Search for the cell housing the specified text and yield its [x, y] center coordinate. 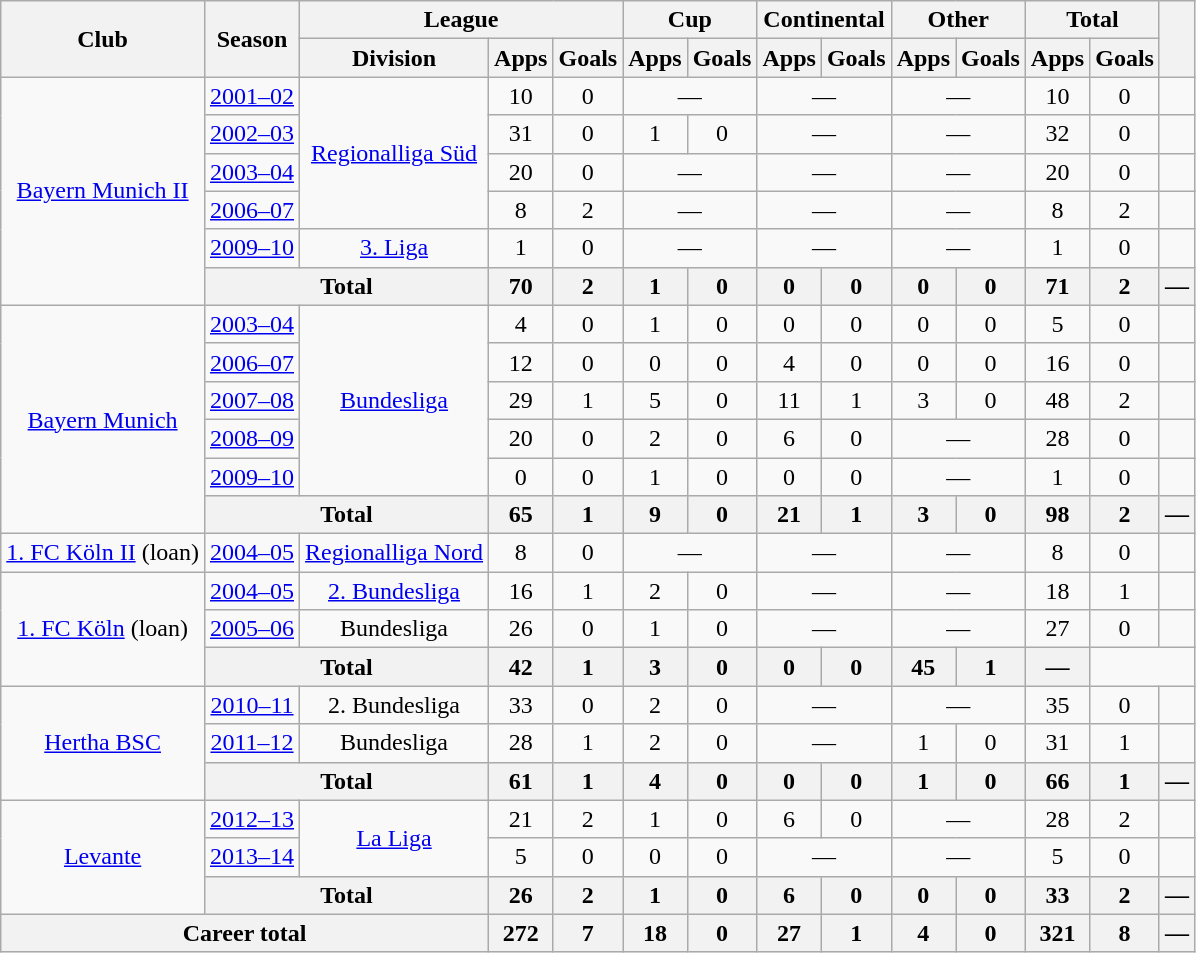
Bayern Munich [103, 419]
9 [655, 515]
11 [789, 400]
71 [1057, 286]
45 [923, 667]
League [462, 20]
2007–08 [252, 400]
2010–11 [252, 705]
Season [252, 39]
Club [103, 39]
2012–13 [252, 819]
12 [521, 362]
48 [1057, 400]
2002–03 [252, 134]
272 [521, 933]
1. FC Köln II (loan) [103, 553]
Continental [824, 20]
2001–02 [252, 96]
2008–09 [252, 438]
Regionalliga Süd [394, 153]
Other [958, 20]
Hertha BSC [103, 743]
Cup [690, 20]
70 [521, 286]
Regionalliga Nord [394, 553]
66 [1057, 781]
35 [1057, 705]
La Liga [394, 838]
7 [588, 933]
2005–06 [252, 629]
98 [1057, 515]
2013–14 [252, 857]
Career total [245, 933]
321 [1057, 933]
Bayern Munich II [103, 191]
3. Liga [394, 248]
32 [1057, 134]
42 [521, 667]
Levante [103, 857]
65 [521, 515]
Division [394, 58]
1. FC Köln (loan) [103, 629]
2011–12 [252, 743]
61 [521, 781]
29 [521, 400]
